Identify which cell holds the provided text, then report its [X, Y] central coordinate. 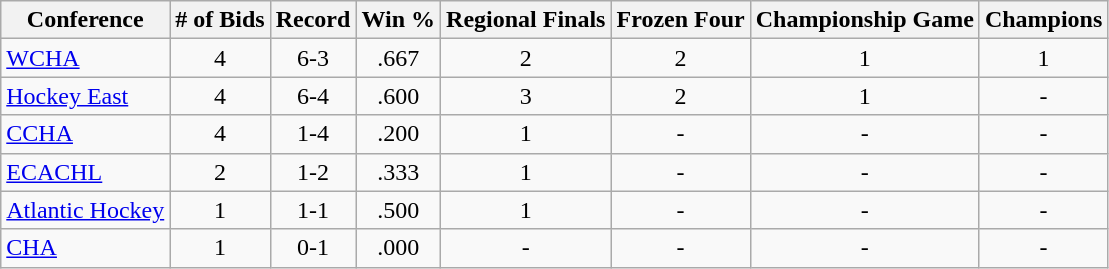
Champions [1043, 20]
CCHA [86, 134]
.600 [398, 96]
.667 [398, 58]
1-2 [313, 172]
6-3 [313, 58]
6-4 [313, 96]
.200 [398, 134]
# of Bids [220, 20]
1-1 [313, 210]
1-4 [313, 134]
.500 [398, 210]
3 [526, 96]
CHA [86, 248]
Atlantic Hockey [86, 210]
.000 [398, 248]
Regional Finals [526, 20]
Record [313, 20]
Win % [398, 20]
Conference [86, 20]
ECACHL [86, 172]
0-1 [313, 248]
Hockey East [86, 96]
Championship Game [864, 20]
Frozen Four [680, 20]
.333 [398, 172]
WCHA [86, 58]
